Capture the cell that displays the provided text and extract its (x, y) central coordinate. 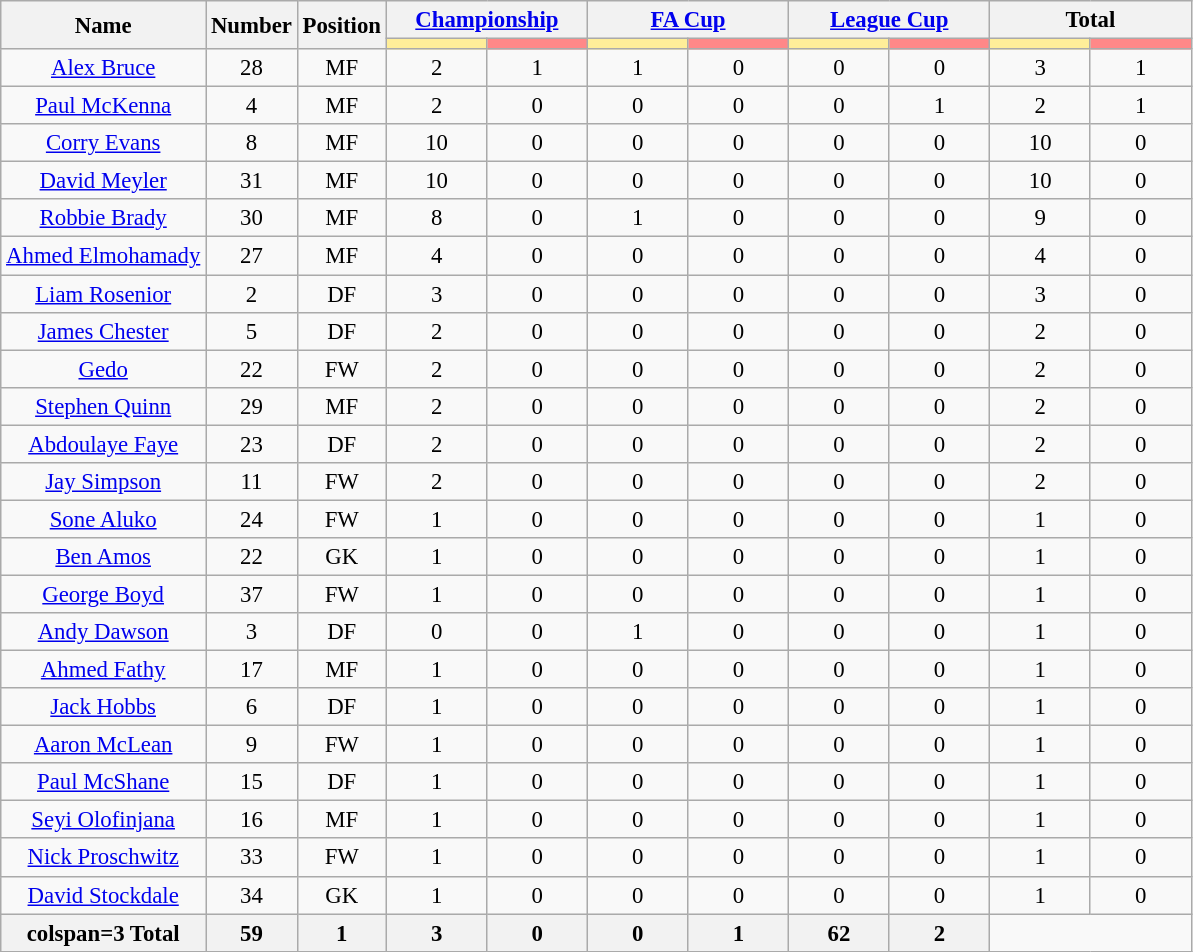
Number (252, 25)
colspan=3 Total (104, 933)
37 (252, 594)
62 (840, 933)
Stephen Quinn (104, 406)
24 (252, 519)
5 (252, 331)
Seyi Olofinjana (104, 820)
Total (1090, 20)
31 (252, 181)
30 (252, 219)
6 (252, 707)
34 (252, 895)
27 (252, 256)
Ben Amos (104, 557)
Ahmed Elmohamady (104, 256)
Aaron McLean (104, 745)
Position (342, 25)
33 (252, 858)
Robbie Brady (104, 219)
Abdoulaye Faye (104, 444)
Liam Rosenior (104, 294)
League Cup (890, 20)
Ahmed Fathy (104, 670)
Name (104, 25)
59 (252, 933)
Gedo (104, 369)
George Boyd (104, 594)
David Stockdale (104, 895)
Alex Bruce (104, 68)
James Chester (104, 331)
16 (252, 820)
11 (252, 482)
Jay Simpson (104, 482)
Jack Hobbs (104, 707)
29 (252, 406)
Andy Dawson (104, 632)
Paul McShane (104, 782)
FA Cup (688, 20)
David Meyler (104, 181)
Paul McKenna (104, 106)
Sone Aluko (104, 519)
Nick Proschwitz (104, 858)
17 (252, 670)
23 (252, 444)
Championship (486, 20)
15 (252, 782)
28 (252, 68)
Corry Evans (104, 143)
